Pinpoint the cell where the given text exists, returning its [x, y] midpoint coordinate. 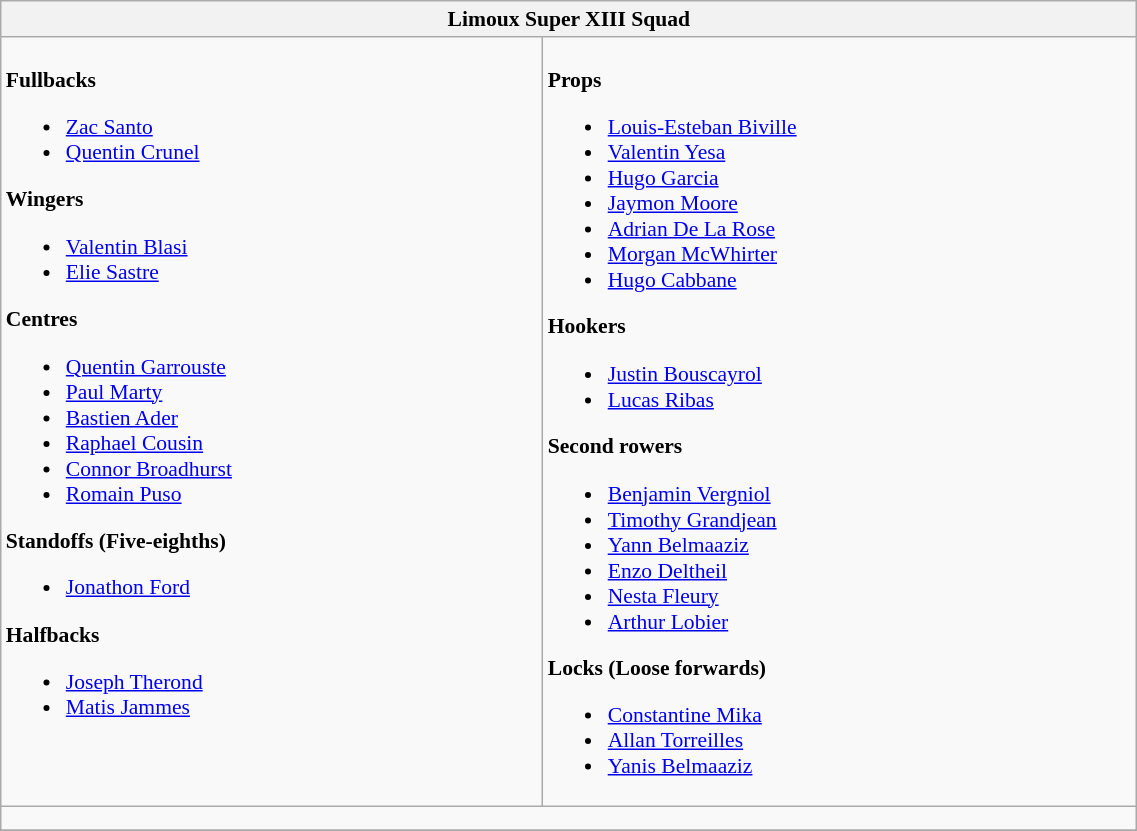
Limoux Super XIII Squad [569, 19]
